For the text-containing cell, return its midpoint in (x, y) coordinate format. 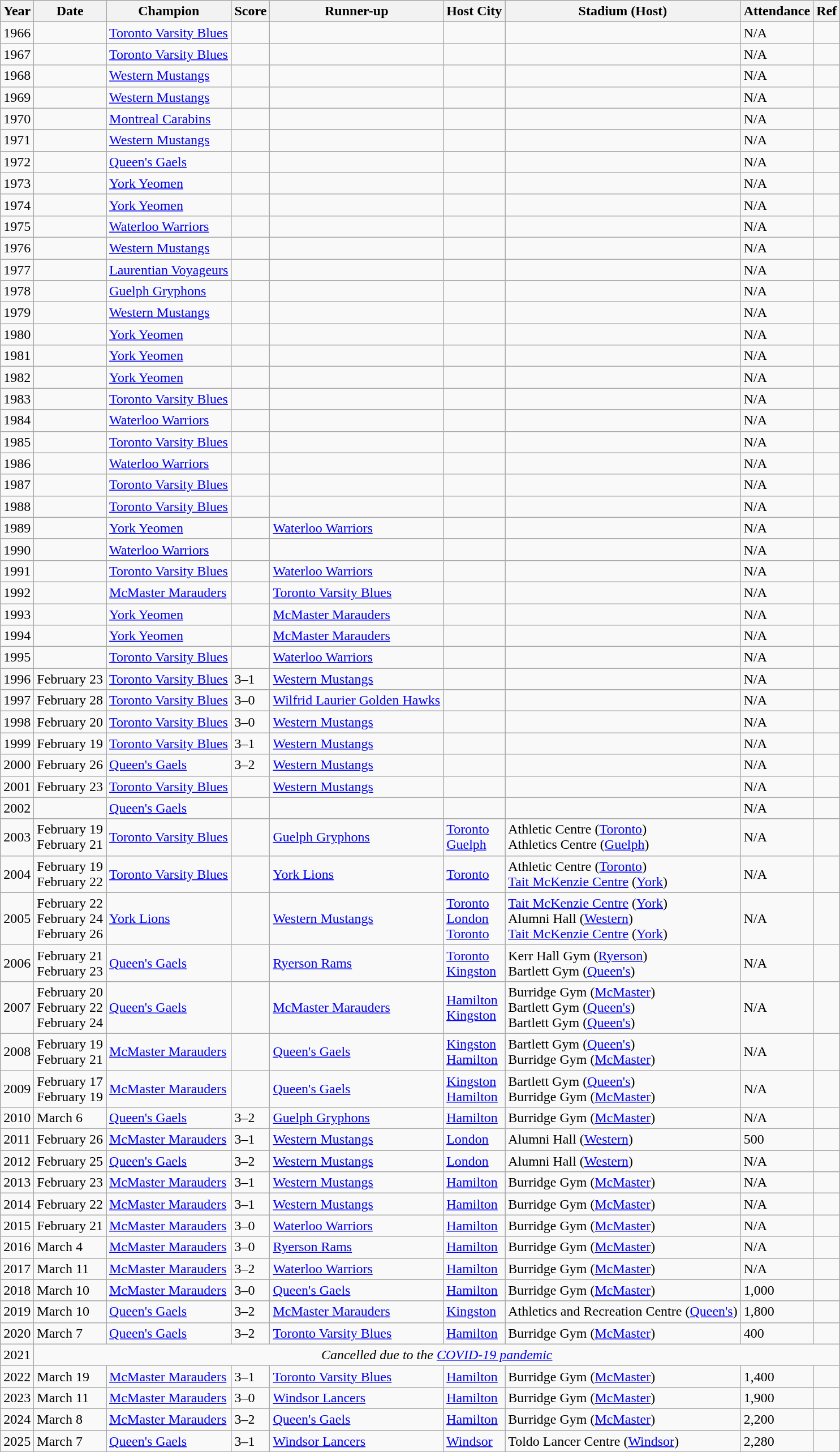
Toldo Lancer Centre (Windsor) (623, 1441)
1991 (17, 571)
2,200 (777, 1419)
Stadium (Host) (623, 11)
TorontoKingston (474, 963)
Cancelled due to the COVID-19 pandemic (437, 1355)
2019 (17, 1312)
2010 (17, 1118)
Champion (169, 11)
February 22February 24February 26 (70, 918)
2007 (17, 1007)
1995 (17, 658)
2024 (17, 1419)
2020 (17, 1333)
500 (777, 1140)
1,900 (777, 1398)
2003 (17, 837)
2000 (17, 765)
2025 (17, 1441)
Windsor (474, 1441)
1983 (17, 399)
February 21February 23 (70, 963)
TorontoLondonToronto (474, 918)
2008 (17, 1051)
1973 (17, 183)
2,280 (777, 1441)
Ref (827, 11)
1984 (17, 420)
Tait McKenzie Centre (York)Alumni Hall (Western)Tait McKenzie Centre (York) (623, 918)
2001 (17, 787)
Kerr Hall Gym (Ryerson)Bartlett Gym (Queen's) (623, 963)
March 6 (70, 1118)
2022 (17, 1376)
2012 (17, 1161)
Laurentian Voyageurs (169, 270)
March 19 (70, 1376)
1989 (17, 528)
February 21 (70, 1226)
2018 (17, 1290)
1,800 (777, 1312)
Date (70, 11)
2014 (17, 1204)
1976 (17, 248)
1979 (17, 313)
Burridge Gym (McMaster)Bartlett Gym (Queen's)Bartlett Gym (Queen's) (623, 1007)
1966 (17, 33)
2023 (17, 1398)
1969 (17, 97)
2009 (17, 1089)
1970 (17, 119)
2006 (17, 963)
1985 (17, 442)
March 4 (70, 1247)
1990 (17, 549)
1986 (17, 463)
Wilfrid Laurier Golden Hawks (356, 701)
1988 (17, 506)
2004 (17, 874)
February 17February 19 (70, 1089)
1,000 (777, 1290)
February 22 (70, 1204)
February 28 (70, 701)
1974 (17, 205)
Montreal Carabins (169, 119)
Year (17, 11)
1993 (17, 614)
1977 (17, 270)
1980 (17, 334)
1982 (17, 377)
Score (251, 11)
1994 (17, 636)
1996 (17, 679)
2005 (17, 918)
TorontoGuelph (474, 837)
1967 (17, 54)
1997 (17, 701)
2016 (17, 1247)
February 19 (70, 744)
2013 (17, 1183)
1999 (17, 744)
2015 (17, 1226)
Runner-up (356, 11)
February 20 (70, 722)
1998 (17, 722)
Attendance (777, 11)
400 (777, 1333)
1975 (17, 226)
February 19February 22 (70, 874)
HamiltonKingston (474, 1007)
2002 (17, 808)
Athletic Centre (Toronto)Athletics Centre (Guelph) (623, 837)
Host City (474, 11)
Athletics and Recreation Centre (Queen's) (623, 1312)
1972 (17, 162)
2021 (17, 1355)
1,400 (777, 1376)
February 20February 22February 24 (70, 1007)
1987 (17, 485)
February 25 (70, 1161)
1968 (17, 76)
Kingston (474, 1312)
1981 (17, 356)
March 8 (70, 1419)
2017 (17, 1269)
1992 (17, 592)
2011 (17, 1140)
1978 (17, 291)
Athletic Centre (Toronto)Tait McKenzie Centre (York) (623, 874)
Toronto (474, 874)
1971 (17, 140)
